From the cell containing the given text, extract its center point as [x, y] coordinate. 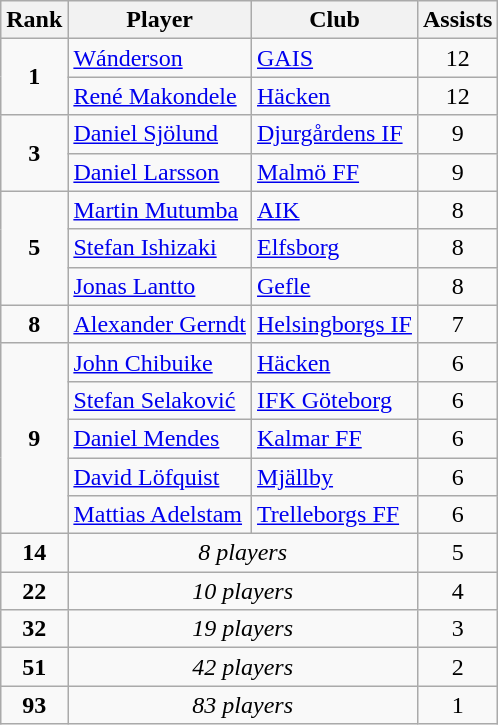
Jonas Lantto [160, 286]
Djurgårdens IF [335, 134]
Elfsborg [335, 248]
32 [34, 629]
Helsingborgs IF [335, 324]
4 [457, 591]
Rank [34, 20]
IFK Göteborg [335, 400]
GAIS [335, 58]
René Makondele [160, 96]
Stefan Selaković [160, 400]
Malmö FF [335, 172]
22 [34, 591]
8 players [243, 553]
Gefle [335, 286]
51 [34, 667]
2 [457, 667]
Assists [457, 20]
Martin Mutumba [160, 210]
Kalmar FF [335, 438]
19 players [243, 629]
7 [457, 324]
Alexander Gerndt [160, 324]
Trelleborgs FF [335, 515]
10 players [243, 591]
42 players [243, 667]
Daniel Sjölund [160, 134]
Wánderson [160, 58]
Daniel Larsson [160, 172]
93 [34, 705]
Club [335, 20]
Mjällby [335, 477]
John Chibuike [160, 362]
83 players [243, 705]
Daniel Mendes [160, 438]
Player [160, 20]
Mattias Adelstam [160, 515]
David Löfquist [160, 477]
Stefan Ishizaki [160, 248]
14 [34, 553]
AIK [335, 210]
